Pinpoint the cell where the given text exists, returning its [X, Y] midpoint coordinate. 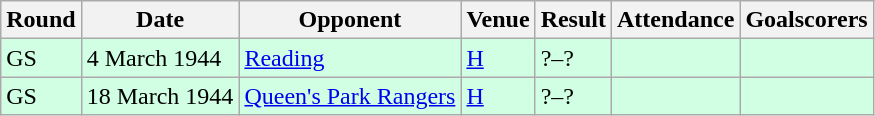
Date [160, 20]
Queen's Park Rangers [350, 96]
Attendance [676, 20]
Result [573, 20]
Venue [498, 20]
18 March 1944 [160, 96]
Opponent [350, 20]
Reading [350, 58]
Goalscorers [806, 20]
Round [41, 20]
4 March 1944 [160, 58]
